Detect which cell encompasses the target text, then output its [x, y] center coordinate. 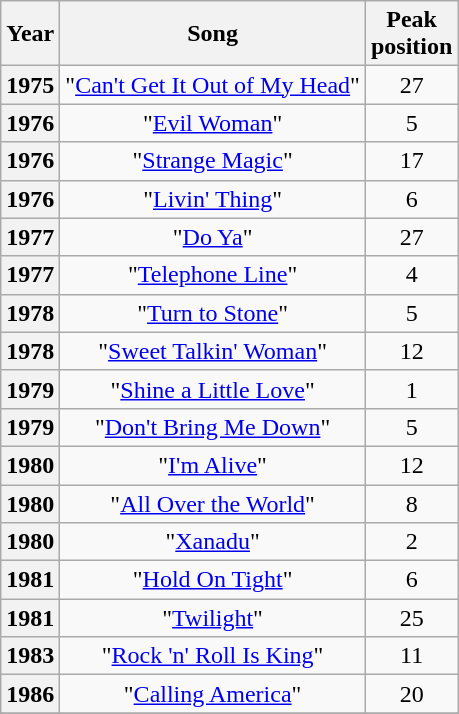
"Can't Get It Out of My Head" [213, 85]
"Rock 'n' Roll Is King" [213, 656]
"Xanadu" [213, 542]
1975 [30, 85]
"Do Ya" [213, 237]
"Shine a Little Love" [213, 389]
Peakposition [411, 34]
"Don't Bring Me Down" [213, 427]
11 [411, 656]
1 [411, 389]
"Twilight" [213, 618]
Year [30, 34]
2 [411, 542]
"Evil Woman" [213, 123]
"All Over the World" [213, 503]
1986 [30, 694]
17 [411, 161]
"Sweet Talkin' Woman" [213, 351]
20 [411, 694]
4 [411, 275]
25 [411, 618]
"I'm Alive" [213, 465]
"Livin' Thing" [213, 199]
1983 [30, 656]
8 [411, 503]
"Strange Magic" [213, 161]
"Calling America" [213, 694]
"Telephone Line" [213, 275]
"Hold On Tight" [213, 580]
"Turn to Stone" [213, 313]
Song [213, 34]
